Determine the (x, y) coordinate at the center of the cell enclosing the given text.  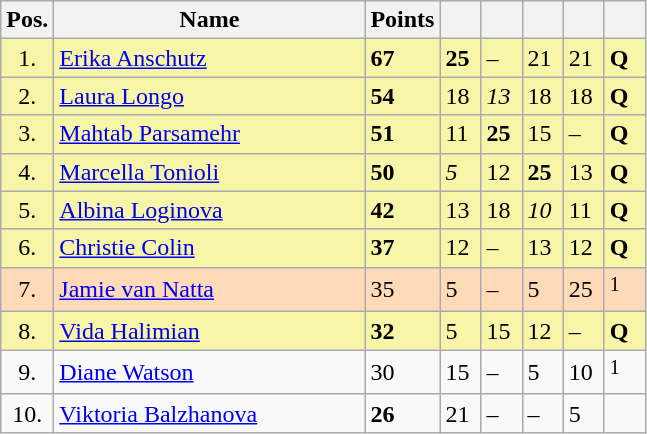
54 (402, 96)
37 (402, 248)
Pos. (28, 20)
3. (28, 134)
Laura Longo (210, 96)
Vida Halimian (210, 331)
4. (28, 172)
Albina Loginova (210, 210)
Viktoria Balzhanova (210, 413)
8. (28, 331)
1. (28, 58)
50 (402, 172)
30 (402, 372)
42 (402, 210)
67 (402, 58)
Jamie van Natta (210, 290)
2. (28, 96)
7. (28, 290)
Name (210, 20)
Christie Colin (210, 248)
26 (402, 413)
Mahtab Parsamehr (210, 134)
Diane Watson (210, 372)
10. (28, 413)
35 (402, 290)
Marcella Tonioli (210, 172)
Points (402, 20)
9. (28, 372)
5. (28, 210)
51 (402, 134)
Erika Anschutz (210, 58)
32 (402, 331)
6. (28, 248)
